Determine the (X, Y) coordinate at the center of the cell enclosing the given text.  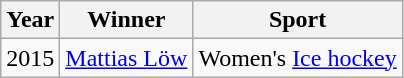
Mattias Löw (126, 58)
2015 (30, 58)
Women's Ice hockey (298, 58)
Sport (298, 20)
Winner (126, 20)
Year (30, 20)
